Capture the cell that displays the provided text and extract its [X, Y] central coordinate. 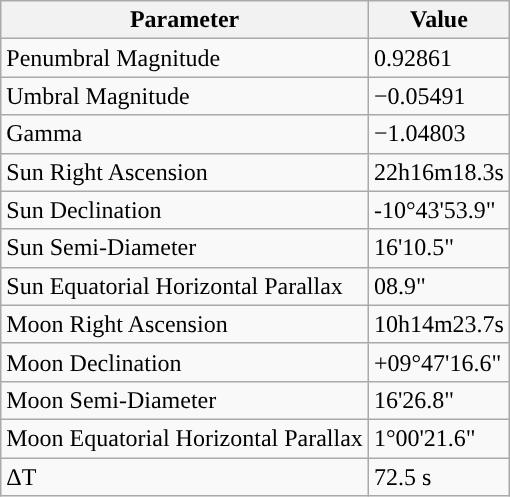
1°00'21.6" [438, 438]
Sun Right Ascension [185, 172]
Sun Declination [185, 210]
Parameter [185, 20]
Value [438, 20]
72.5 s [438, 477]
10h14m23.7s [438, 324]
Umbral Magnitude [185, 96]
16'26.8" [438, 400]
16'10.5" [438, 248]
Moon Equatorial Horizontal Parallax [185, 438]
-10°43'53.9" [438, 210]
22h16m18.3s [438, 172]
−1.04803 [438, 134]
Sun Semi-Diameter [185, 248]
0.92861 [438, 58]
08.9" [438, 286]
Moon Declination [185, 362]
−0.05491 [438, 96]
Penumbral Magnitude [185, 58]
Moon Right Ascension [185, 324]
ΔT [185, 477]
+09°47'16.6" [438, 362]
Moon Semi-Diameter [185, 400]
Gamma [185, 134]
Sun Equatorial Horizontal Parallax [185, 286]
